Provide the (X, Y) coordinate of the cell's center where the given text is located.  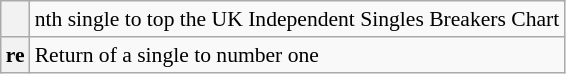
Return of a single to number one (298, 55)
re (16, 55)
nth single to top the UK Independent Singles Breakers Chart (298, 19)
